Detect which cell encompasses the target text, then output its (x, y) center coordinate. 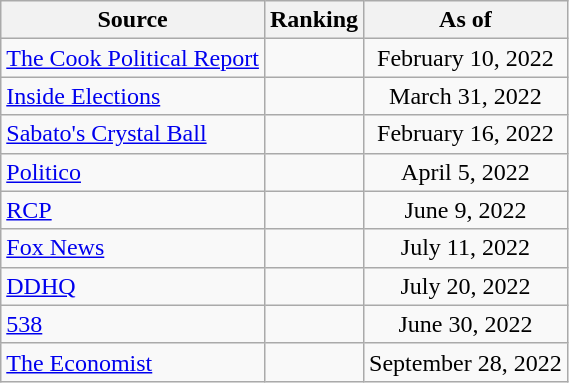
September 28, 2022 (466, 362)
538 (133, 324)
June 9, 2022 (466, 210)
RCP (133, 210)
The Economist (133, 362)
The Cook Political Report (133, 58)
June 30, 2022 (466, 324)
February 16, 2022 (466, 134)
Fox News (133, 248)
March 31, 2022 (466, 96)
February 10, 2022 (466, 58)
DDHQ (133, 286)
Source (133, 20)
Inside Elections (133, 96)
Sabato's Crystal Ball (133, 134)
July 20, 2022 (466, 286)
Politico (133, 172)
As of (466, 20)
Ranking (314, 20)
April 5, 2022 (466, 172)
July 11, 2022 (466, 248)
